Determine the (X, Y) coordinate at the center of the cell enclosing the given text.  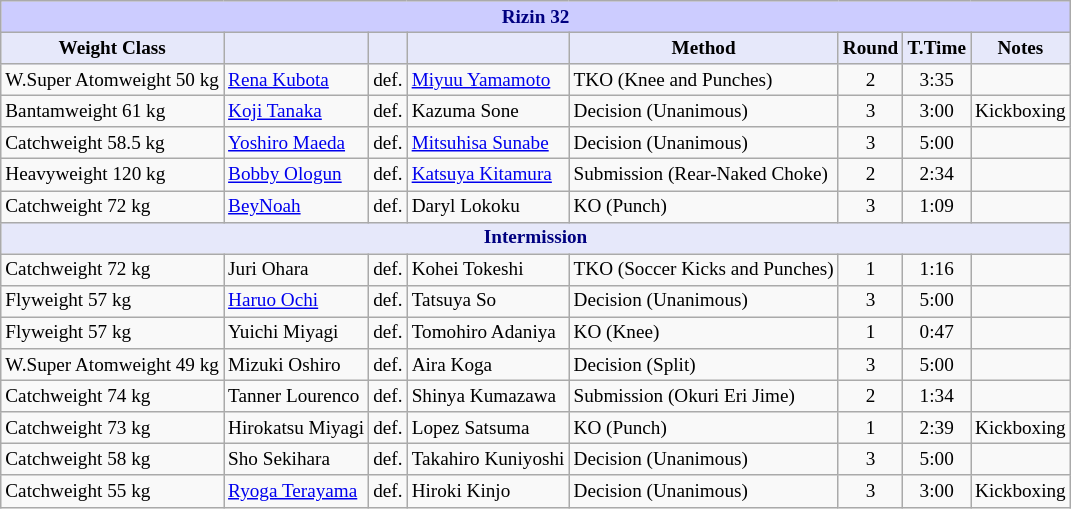
Notes (1020, 48)
W.Super Atomweight 49 kg (112, 365)
Rizin 32 (536, 17)
Bobby Ologun (296, 175)
Miyuu Yamamoto (488, 80)
Catchweight 58.5 kg (112, 143)
Catchweight 74 kg (112, 396)
Submission (Rear-Naked Choke) (704, 175)
Sho Sekihara (296, 460)
BeyNoah (296, 206)
3:35 (937, 80)
Kohei Tokeshi (488, 270)
1:09 (937, 206)
Shinya Kumazawa (488, 396)
Weight Class (112, 48)
Aira Koga (488, 365)
Method (704, 48)
Takahiro Kuniyoshi (488, 460)
T.Time (937, 48)
Catchweight 58 kg (112, 460)
Round (870, 48)
2:39 (937, 428)
Hiroki Kinjo (488, 491)
W.Super Atomweight 50 kg (112, 80)
Ryoga Terayama (296, 491)
Yuichi Miyagi (296, 333)
Bantamweight 61 kg (112, 111)
Catchweight 73 kg (112, 428)
Submission (Okuri Eri Jime) (704, 396)
KO (Knee) (704, 333)
Catchweight 55 kg (112, 491)
Tanner Lourenco (296, 396)
Mizuki Oshiro (296, 365)
Kazuma Sone (488, 111)
Juri Ohara (296, 270)
1:34 (937, 396)
TKO (Knee and Punches) (704, 80)
Decision (Split) (704, 365)
0:47 (937, 333)
Hirokatsu Miyagi (296, 428)
TKO (Soccer Kicks and Punches) (704, 270)
Daryl Lokoku (488, 206)
Yoshiro Maeda (296, 143)
Rena Kubota (296, 80)
Intermission (536, 238)
Mitsuhisa Sunabe (488, 143)
Heavyweight 120 kg (112, 175)
Katsuya Kitamura (488, 175)
Tomohiro Adaniya (488, 333)
2:34 (937, 175)
Lopez Satsuma (488, 428)
1:16 (937, 270)
Tatsuya So (488, 301)
Koji Tanaka (296, 111)
Haruo Ochi (296, 301)
